Output the [x, y] coordinate of the center of the cell containing the given text.  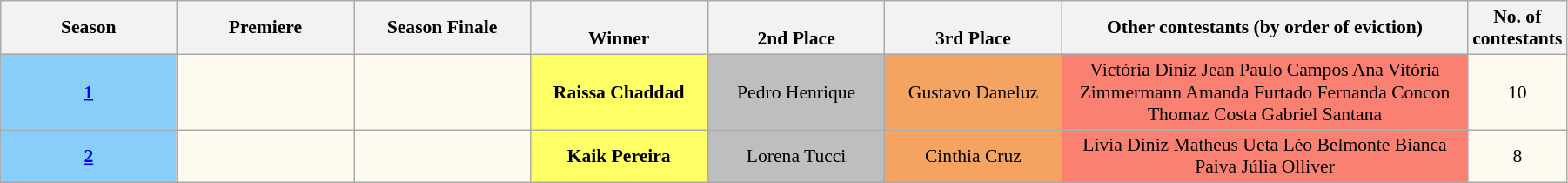
Gustavo Daneluz [973, 92]
Lorena Tucci [796, 157]
10 [1518, 92]
Other contestants (by order of eviction) [1265, 28]
Cinthia Cruz [973, 157]
No. of contestants [1518, 28]
Victória Diniz Jean Paulo Campos Ana Vitória Zimmermann Amanda Furtado Fernanda Concon Thomaz Costa Gabriel Santana [1265, 92]
Season [89, 28]
2nd Place [796, 28]
Kaik Pereira [619, 157]
Season Finale [442, 28]
Lívia Diniz Matheus Ueta Léo Belmonte Bianca Paiva Júlia Olliver [1265, 157]
Raissa Chaddad [619, 92]
2 [89, 157]
Premiere [265, 28]
8 [1518, 157]
1 [89, 92]
Winner [619, 28]
3rd Place [973, 28]
Pedro Henrique [796, 92]
